Output the [X, Y] coordinate of the center of the cell containing the given text.  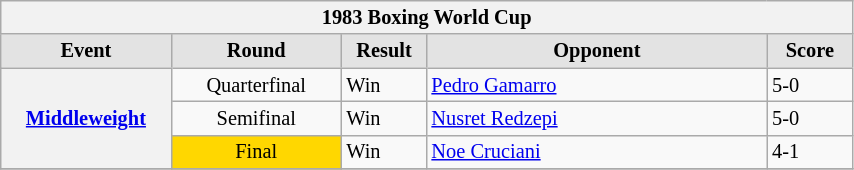
Score [810, 51]
Pedro Gamarro [598, 85]
Event [86, 51]
Middleweight [86, 118]
Nusret Redzepi [598, 118]
Noe Cruciani [598, 152]
Semifinal [256, 118]
Result [384, 51]
Final [256, 152]
Quarterfinal [256, 85]
4-1 [810, 152]
1983 Boxing World Cup [427, 17]
Opponent [598, 51]
Round [256, 51]
